Pinpoint the cell where the given text exists, returning its (x, y) midpoint coordinate. 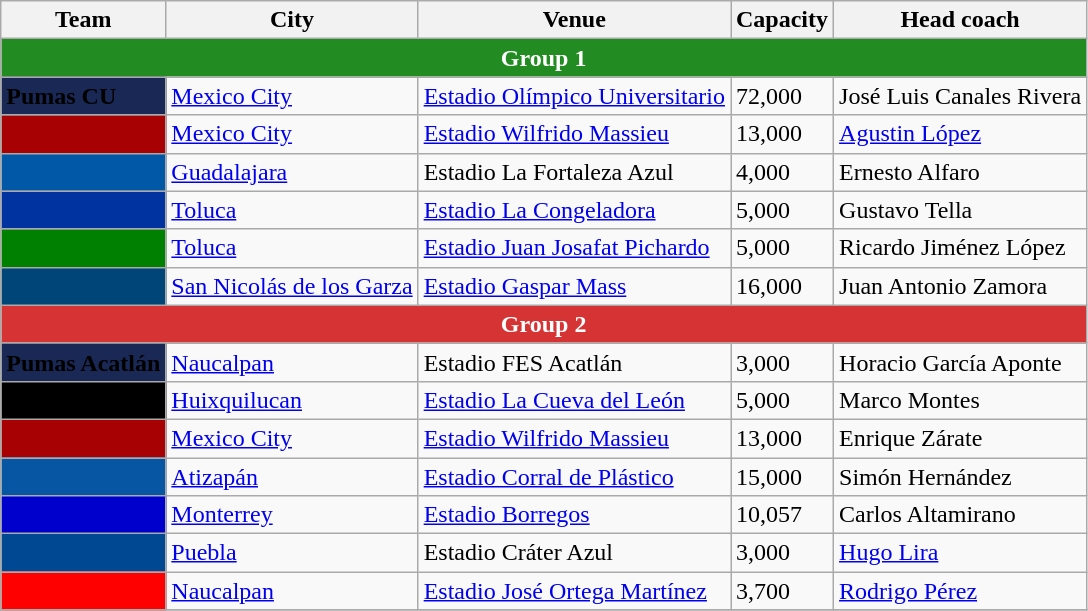
Enrique Zárate (960, 438)
Puebla (292, 553)
4,000 (782, 172)
Atizapán (292, 477)
Group 1 (544, 58)
Group 2 (544, 324)
Estadio Juan Josafat Pichardo (574, 248)
Simón Hernández (960, 477)
San Nicolás de los Garza (292, 286)
Huixquilucan (292, 400)
Horacio García Aponte (960, 362)
Rodrigo Pérez (960, 591)
72,000 (782, 96)
Carlos Altamirano (960, 515)
Estadio La Cueva del León (574, 400)
Ricardo Jiménez López (960, 248)
Estadio Cráter Azul (574, 553)
Agustin López (960, 134)
Estadio Borregos (574, 515)
Marco Montes (960, 400)
3,700 (782, 591)
10,057 (782, 515)
Estadio Gaspar Mass (574, 286)
Estadio José Ortega Martínez (574, 591)
Estadio Corral de Plástico (574, 477)
Capacity (782, 20)
Venue (574, 20)
Juan Antonio Zamora (960, 286)
Hugo Lira (960, 553)
Estadio Olímpico Universitario (574, 96)
Guadalajara (292, 172)
Gustavo Tella (960, 210)
16,000 (782, 286)
Pumas Acatlán (84, 362)
15,000 (782, 477)
José Luis Canales Rivera (960, 96)
Estadio La Congeladora (574, 210)
Ernesto Alfaro (960, 172)
Estadio FES Acatlán (574, 362)
Pumas CU (84, 96)
City (292, 20)
Monterrey (292, 515)
Team (84, 20)
Head coach (960, 20)
Estadio La Fortaleza Azul (574, 172)
